Pinpoint the cell where the given text exists, returning its [x, y] midpoint coordinate. 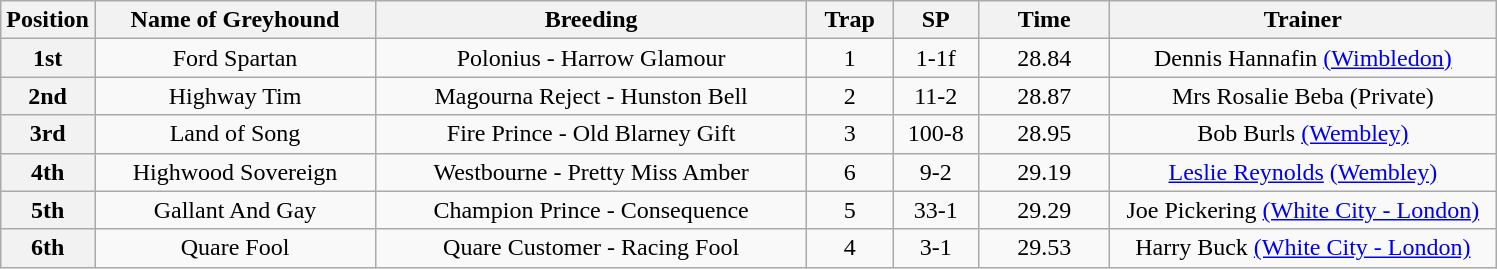
3-1 [936, 248]
Land of Song [234, 134]
Time [1044, 20]
Name of Greyhound [234, 20]
Joe Pickering (White City - London) [1303, 210]
Quare Customer - Racing Fool [592, 248]
29.53 [1044, 248]
Fire Prince - Old Blarney Gift [592, 134]
9-2 [936, 172]
29.19 [1044, 172]
Quare Fool [234, 248]
6 [850, 172]
1st [48, 58]
Harry Buck (White City - London) [1303, 248]
Champion Prince - Consequence [592, 210]
Leslie Reynolds (Wembley) [1303, 172]
1 [850, 58]
Dennis Hannafin (Wimbledon) [1303, 58]
4 [850, 248]
2nd [48, 96]
6th [48, 248]
28.95 [1044, 134]
Polonius - Harrow Glamour [592, 58]
Trainer [1303, 20]
29.29 [1044, 210]
Highwood Sovereign [234, 172]
Gallant And Gay [234, 210]
3rd [48, 134]
Westbourne - Pretty Miss Amber [592, 172]
4th [48, 172]
28.87 [1044, 96]
100-8 [936, 134]
Highway Tim [234, 96]
Bob Burls (Wembley) [1303, 134]
11-2 [936, 96]
SP [936, 20]
5th [48, 210]
28.84 [1044, 58]
Trap [850, 20]
Mrs Rosalie Beba (Private) [1303, 96]
33-1 [936, 210]
2 [850, 96]
Position [48, 20]
Magourna Reject - Hunston Bell [592, 96]
Ford Spartan [234, 58]
1-1f [936, 58]
3 [850, 134]
Breeding [592, 20]
5 [850, 210]
